Return (x, y) of the center of cell containing provided text 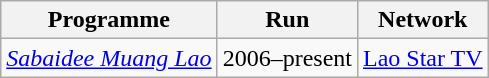
Programme (109, 20)
Lao Star TV (422, 58)
Sabaidee Muang Lao (109, 58)
Run (287, 20)
2006–present (287, 58)
Network (422, 20)
